Identify which cell holds the provided text, then report its (x, y) central coordinate. 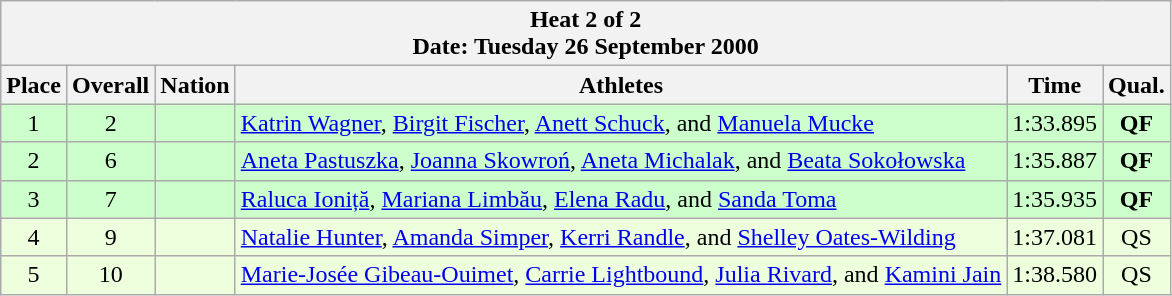
7 (110, 199)
1:35.887 (1055, 161)
1:33.895 (1055, 123)
5 (34, 275)
1:38.580 (1055, 275)
3 (34, 199)
4 (34, 237)
Qual. (1137, 85)
Aneta Pastuszka, Joanna Skowroń, Aneta Michalak, and Beata Sokołowska (621, 161)
Raluca Ioniță, Mariana Limbău, Elena Radu, and Sanda Toma (621, 199)
1:37.081 (1055, 237)
6 (110, 161)
Heat 2 of 2 Date: Tuesday 26 September 2000 (586, 34)
Marie-Josée Gibeau-Ouimet, Carrie Lightbound, Julia Rivard, and Kamini Jain (621, 275)
Overall (110, 85)
1:35.935 (1055, 199)
9 (110, 237)
10 (110, 275)
Nation (195, 85)
Natalie Hunter, Amanda Simper, Kerri Randle, and Shelley Oates-Wilding (621, 237)
1 (34, 123)
Katrin Wagner, Birgit Fischer, Anett Schuck, and Manuela Mucke (621, 123)
Place (34, 85)
Athletes (621, 85)
Time (1055, 85)
